Output the (X, Y) coordinate of the center of the cell containing the given text.  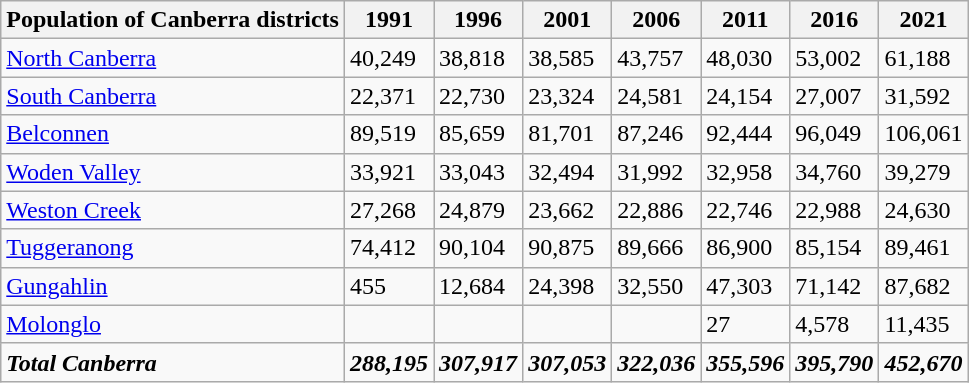
2006 (656, 20)
27,268 (388, 210)
34,760 (834, 172)
288,195 (388, 362)
Woden Valley (173, 172)
Tuggeranong (173, 248)
106,061 (924, 134)
322,036 (656, 362)
27,007 (834, 96)
24,630 (924, 210)
85,659 (478, 134)
96,049 (834, 134)
48,030 (746, 58)
53,002 (834, 58)
47,303 (746, 286)
22,886 (656, 210)
89,519 (388, 134)
22,730 (478, 96)
22,746 (746, 210)
Gungahlin (173, 286)
11,435 (924, 324)
22,988 (834, 210)
32,494 (568, 172)
24,581 (656, 96)
Weston Creek (173, 210)
33,043 (478, 172)
81,701 (568, 134)
307,053 (568, 362)
43,757 (656, 58)
85,154 (834, 248)
89,666 (656, 248)
2001 (568, 20)
40,249 (388, 58)
39,279 (924, 172)
355,596 (746, 362)
North Canberra (173, 58)
Total Canberra (173, 362)
90,875 (568, 248)
Population of Canberra districts (173, 20)
31,992 (656, 172)
23,662 (568, 210)
92,444 (746, 134)
24,398 (568, 286)
38,585 (568, 58)
307,917 (478, 362)
24,879 (478, 210)
South Canberra (173, 96)
90,104 (478, 248)
23,324 (568, 96)
38,818 (478, 58)
71,142 (834, 286)
395,790 (834, 362)
33,921 (388, 172)
74,412 (388, 248)
87,246 (656, 134)
27 (746, 324)
86,900 (746, 248)
4,578 (834, 324)
89,461 (924, 248)
32,958 (746, 172)
455 (388, 286)
32,550 (656, 286)
2011 (746, 20)
Belconnen (173, 134)
31,592 (924, 96)
61,188 (924, 58)
Molonglo (173, 324)
24,154 (746, 96)
12,684 (478, 286)
1991 (388, 20)
87,682 (924, 286)
452,670 (924, 362)
2016 (834, 20)
2021 (924, 20)
22,371 (388, 96)
1996 (478, 20)
